Search for the cell housing the specified text and yield its [X, Y] center coordinate. 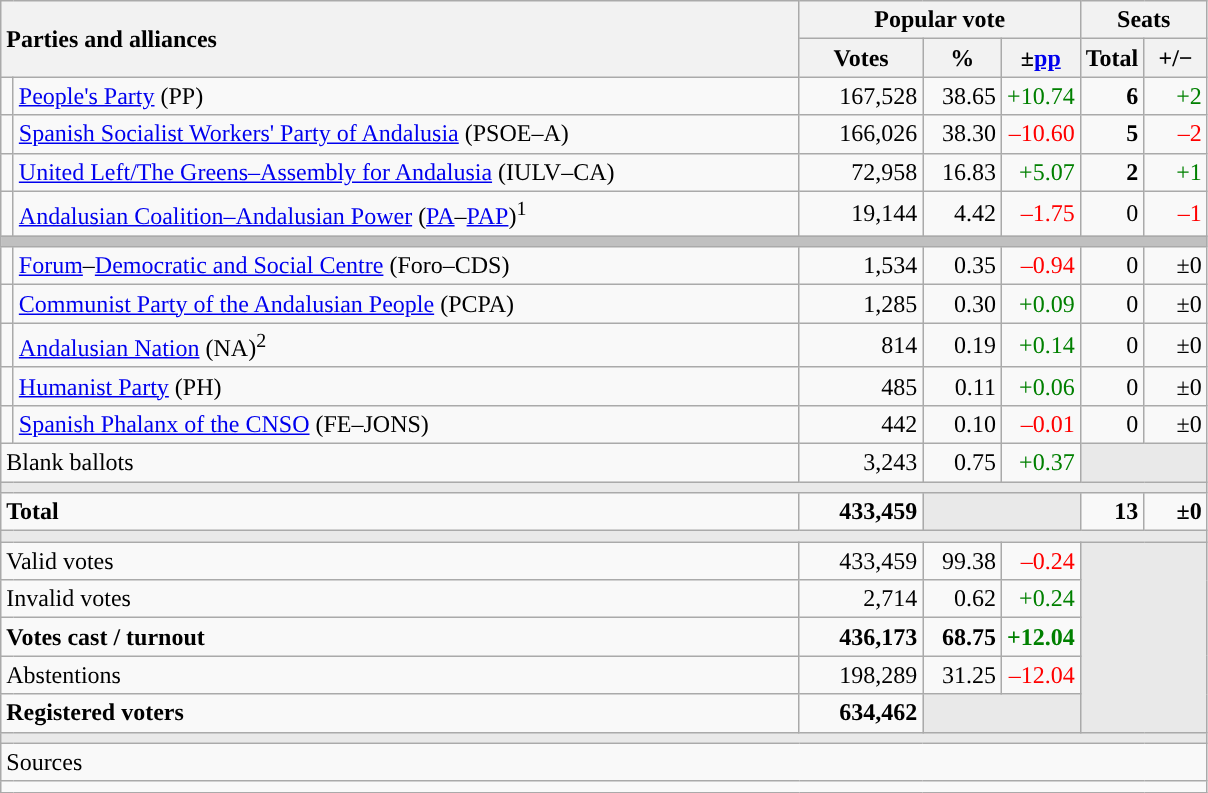
0.30 [962, 304]
4.42 [962, 214]
485 [861, 386]
+0.24 [1040, 599]
Forum–Democratic and Social Centre (Foro–CDS) [406, 266]
0.62 [962, 599]
–10.60 [1040, 134]
United Left/The Greens–Assembly for Andalusia (IULV–CA) [406, 172]
5 [1112, 134]
–0.24 [1040, 561]
+0.09 [1040, 304]
16.83 [962, 172]
Humanist Party (PH) [406, 386]
634,462 [861, 713]
0.11 [962, 386]
+12.04 [1040, 637]
68.75 [962, 637]
1,285 [861, 304]
Votes [861, 58]
–0.94 [1040, 266]
+2 [1176, 96]
Parties and alliances [400, 39]
+5.07 [1040, 172]
+0.37 [1040, 462]
+/− [1176, 58]
0.35 [962, 266]
1,534 [861, 266]
–12.04 [1040, 675]
2 [1112, 172]
0.19 [962, 346]
% [962, 58]
Blank ballots [400, 462]
31.25 [962, 675]
436,173 [861, 637]
±pp [1040, 58]
Valid votes [400, 561]
Abstentions [400, 675]
198,289 [861, 675]
0.10 [962, 424]
+0.14 [1040, 346]
Registered voters [400, 713]
3,243 [861, 462]
167,528 [861, 96]
13 [1112, 512]
People's Party (PP) [406, 96]
6 [1112, 96]
166,026 [861, 134]
+10.74 [1040, 96]
–2 [1176, 134]
Spanish Phalanx of the CNSO (FE–JONS) [406, 424]
+1 [1176, 172]
Andalusian Nation (NA)2 [406, 346]
+0.06 [1040, 386]
–1.75 [1040, 214]
Seats [1144, 20]
Sources [604, 762]
Spanish Socialist Workers' Party of Andalusia (PSOE–A) [406, 134]
Votes cast / turnout [400, 637]
Invalid votes [400, 599]
38.30 [962, 134]
0.75 [962, 462]
–0.01 [1040, 424]
Communist Party of the Andalusian People (PCPA) [406, 304]
72,958 [861, 172]
–1 [1176, 214]
38.65 [962, 96]
Andalusian Coalition–Andalusian Power (PA–PAP)1 [406, 214]
814 [861, 346]
99.38 [962, 561]
2,714 [861, 599]
442 [861, 424]
19,144 [861, 214]
Popular vote [940, 20]
